Pinpoint the cell where the given text exists, returning its (X, Y) midpoint coordinate. 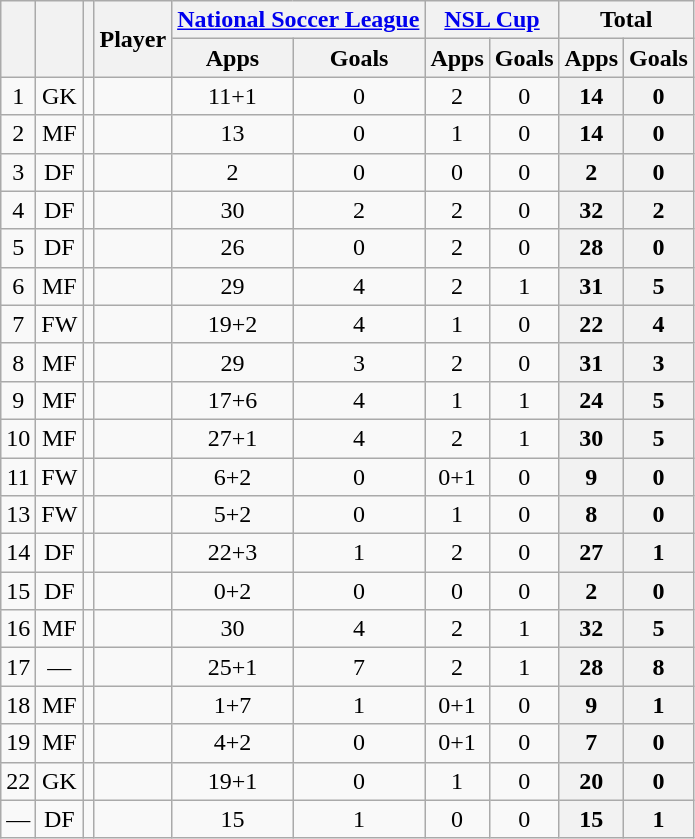
10 (18, 438)
25+1 (233, 667)
17 (18, 667)
6+2 (233, 477)
17+6 (233, 400)
Total (626, 20)
18 (18, 705)
16 (18, 629)
11+1 (233, 96)
19+1 (233, 781)
5+2 (233, 515)
22+3 (233, 553)
19+2 (233, 324)
27 (591, 553)
National Soccer League (298, 20)
Player (133, 39)
4+2 (233, 743)
19 (18, 743)
0+2 (233, 591)
20 (591, 781)
11 (18, 477)
1+7 (233, 705)
NSL Cup (492, 20)
24 (591, 400)
6 (18, 286)
27+1 (233, 438)
26 (233, 248)
